For the text-containing cell, return its midpoint in (X, Y) coordinate format. 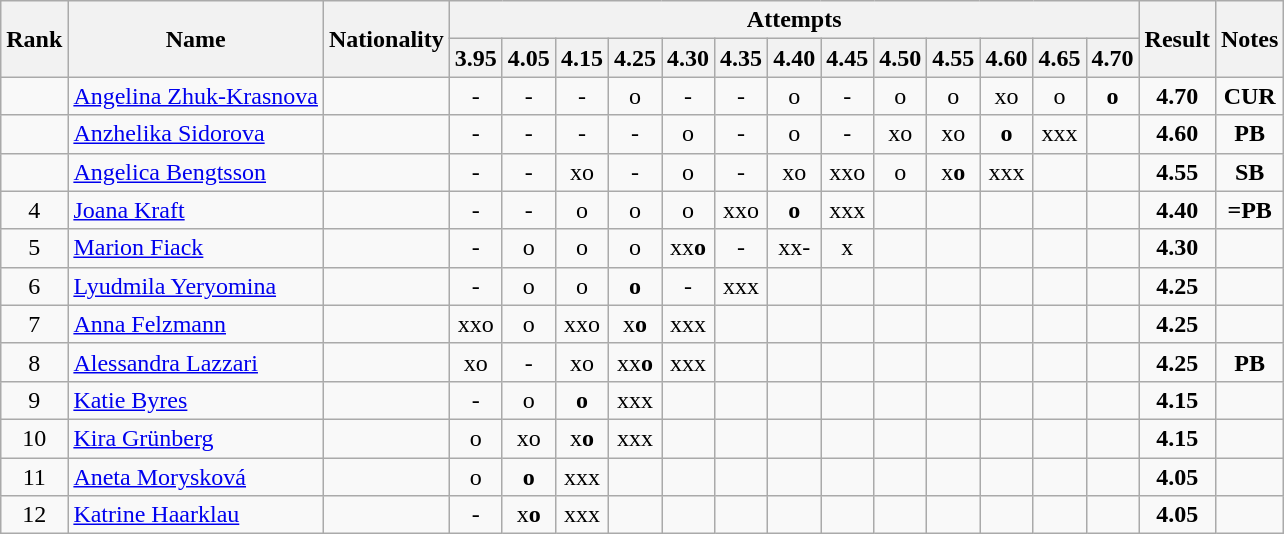
Katrine Haarklau (196, 515)
Lyudmila Yeryomina (196, 286)
Attempts (794, 20)
Aneta Morysková (196, 477)
Anna Felzmann (196, 324)
SB (1249, 172)
8 (34, 362)
Joana Kraft (196, 210)
Angelina Zhuk-Krasnova (196, 96)
4.65 (1060, 58)
CUR (1249, 96)
x (848, 248)
Result (1177, 39)
Nationality (387, 39)
6 (34, 286)
Name (196, 39)
4.35 (742, 58)
7 (34, 324)
Rank (34, 39)
Alessandra Lazzari (196, 362)
=PB (1249, 210)
Anzhelika Sidorova (196, 134)
11 (34, 477)
Kira Grünberg (196, 438)
9 (34, 400)
Katie Byres (196, 400)
Angelica Bengtsson (196, 172)
12 (34, 515)
4.50 (900, 58)
10 (34, 438)
4 (34, 210)
4.45 (848, 58)
Notes (1249, 39)
5 (34, 248)
xx- (794, 248)
3.95 (476, 58)
Marion Fiack (196, 248)
